Capture the cell that displays the provided text and extract its [x, y] central coordinate. 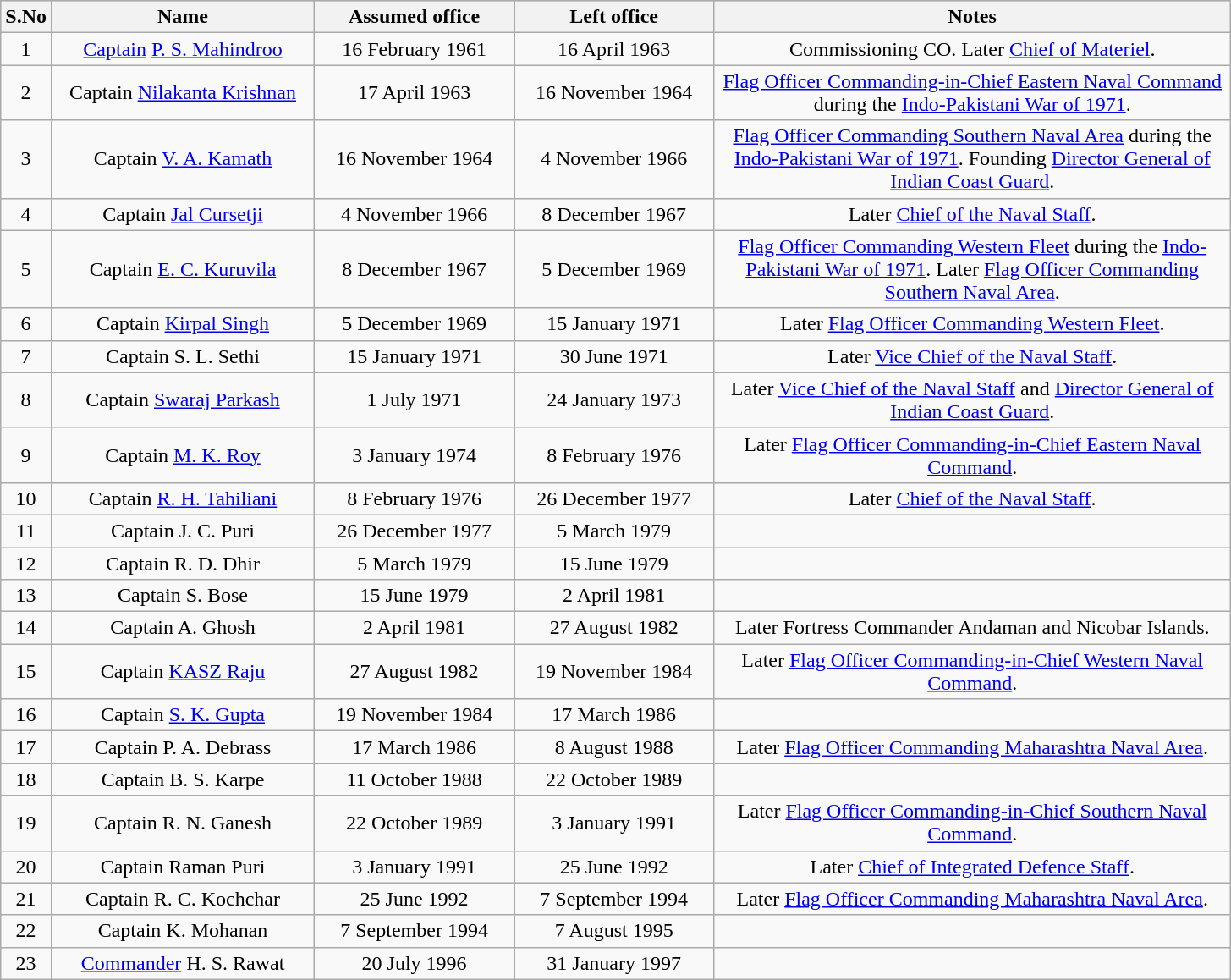
Commander H. S. Rawat [183, 963]
7 August 1995 [614, 931]
8 August 1988 [614, 747]
Captain M. K. Roy [183, 455]
Captain Kirpal Singh [183, 324]
11 [26, 531]
16 [26, 715]
17 [26, 747]
S.No [26, 17]
Captain KASZ Raju [183, 672]
7 [26, 356]
Captain Raman Puri [183, 867]
13 [26, 596]
20 July 1996 [415, 963]
Flag Officer Commanding Southern Naval Area during the Indo-Pakistani War of 1971. Founding Director General of Indian Coast Guard. [973, 159]
19 [26, 823]
Captain J. C. Puri [183, 531]
Left office [614, 17]
Later Vice Chief of the Naval Staff and Director General of Indian Coast Guard. [973, 399]
31 January 1997 [614, 963]
20 [26, 867]
30 June 1971 [614, 356]
5 [26, 269]
Captain R. D. Dhir [183, 563]
Captain R. C. Kochchar [183, 899]
Captain S. K. Gupta [183, 715]
Captain E. C. Kuruvila [183, 269]
3 [26, 159]
10 [26, 498]
17 April 1963 [415, 93]
Captain A. Ghosh [183, 628]
15 [26, 672]
Captain P. S. Mahindroo [183, 49]
4 [26, 214]
16 April 1963 [614, 49]
2 [26, 93]
9 [26, 455]
1 [26, 49]
1 July 1971 [415, 399]
24 January 1973 [614, 399]
Commissioning CO. Later Chief of Materiel. [973, 49]
6 [26, 324]
Captain S. L. Sethi [183, 356]
Captain Nilakanta Krishnan [183, 93]
Assumed office [415, 17]
8 [26, 399]
Later Flag Officer Commanding-in-Chief Western Naval Command. [973, 672]
Captain R. N. Ganesh [183, 823]
Notes [973, 17]
Later Flag Officer Commanding Western Fleet. [973, 324]
21 [26, 899]
Captain R. H. Tahiliani [183, 498]
Name [183, 17]
18 [26, 779]
14 [26, 628]
Later Vice Chief of the Naval Staff. [973, 356]
Captain P. A. Debrass [183, 747]
Captain K. Mohanan [183, 931]
23 [26, 963]
Captain Jal Cursetji [183, 214]
11 October 1988 [415, 779]
22 [26, 931]
Flag Officer Commanding-in-Chief Eastern Naval Command during the Indo-Pakistani War of 1971. [973, 93]
Flag Officer Commanding Western Fleet during the Indo-Pakistani War of 1971. Later Flag Officer Commanding Southern Naval Area. [973, 269]
Captain B. S. Karpe [183, 779]
Later Flag Officer Commanding-in-Chief Southern Naval Command. [973, 823]
Later Chief of Integrated Defence Staff. [973, 867]
Later Flag Officer Commanding-in-Chief Eastern Naval Command. [973, 455]
Captain Swaraj Parkash [183, 399]
Captain S. Bose [183, 596]
3 January 1974 [415, 455]
16 February 1961 [415, 49]
12 [26, 563]
Later Fortress Commander Andaman and Nicobar Islands. [973, 628]
Captain V. A. Kamath [183, 159]
